Extract the (X, Y) coordinate from the center of the cell holding the provided text.  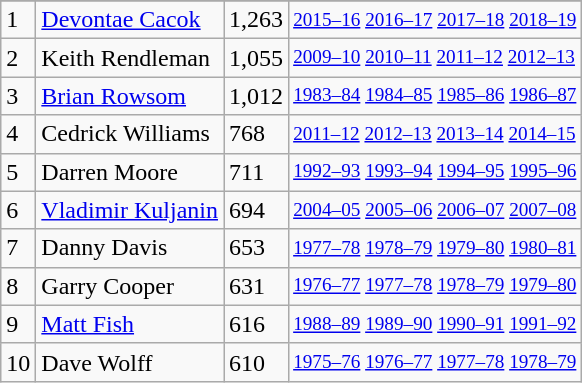
Cedrick Williams (130, 134)
Garry Cooper (130, 286)
9 (18, 324)
2009–10 2010–11 2011–12 2012–13 (435, 58)
2011–12 2012–13 2013–14 2014–15 (435, 134)
1988–89 1989–90 1990–91 1991–92 (435, 324)
694 (256, 210)
8 (18, 286)
1976–77 1977–78 1978–79 1979–80 (435, 286)
10 (18, 362)
1,012 (256, 96)
7 (18, 248)
Dave Wolff (130, 362)
Devontae Cacok (130, 20)
4 (18, 134)
3 (18, 96)
1983–84 1984–85 1985–86 1986–87 (435, 96)
2 (18, 58)
1977–78 1978–79 1979–80 1980–81 (435, 248)
610 (256, 362)
Brian Rowsom (130, 96)
631 (256, 286)
1 (18, 20)
711 (256, 172)
1975–76 1976–77 1977–78 1978–79 (435, 362)
653 (256, 248)
5 (18, 172)
768 (256, 134)
2015–16 2016–17 2017–18 2018–19 (435, 20)
Darren Moore (130, 172)
1992–93 1993–94 1994–95 1995–96 (435, 172)
Keith Rendleman (130, 58)
616 (256, 324)
Vladimir Kuljanin (130, 210)
6 (18, 210)
Matt Fish (130, 324)
1,055 (256, 58)
1,263 (256, 20)
Danny Davis (130, 248)
2004–05 2005–06 2006–07 2007–08 (435, 210)
